Output the [X, Y] coordinate of the center of the cell containing the given text.  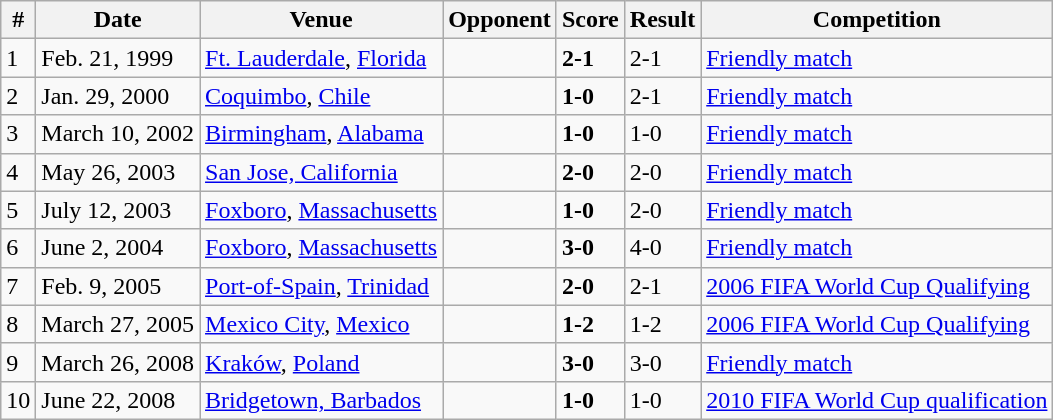
Feb. 9, 2005 [118, 286]
1 [18, 58]
8 [18, 324]
Score [590, 20]
# [18, 20]
6 [18, 248]
Coquimbo, Chile [322, 96]
July 12, 2003 [118, 210]
Kraków, Poland [322, 362]
2 [18, 96]
10 [18, 400]
Jan. 29, 2000 [118, 96]
5 [18, 210]
2010 FIFA World Cup qualification [877, 400]
Mexico City, Mexico [322, 324]
Ft. Lauderdale, Florida [322, 58]
Birmingham, Alabama [322, 134]
Venue [322, 20]
March 26, 2008 [118, 362]
March 10, 2002 [118, 134]
4-0 [662, 248]
3 [18, 134]
Competition [877, 20]
9 [18, 362]
7 [18, 286]
June 22, 2008 [118, 400]
May 26, 2003 [118, 172]
Opponent [500, 20]
Feb. 21, 1999 [118, 58]
4 [18, 172]
Bridgetown, Barbados [322, 400]
San Jose, California [322, 172]
March 27, 2005 [118, 324]
Date [118, 20]
June 2, 2004 [118, 248]
Port-of-Spain, Trinidad [322, 286]
Result [662, 20]
